Extract the [x, y] coordinate from the center of the cell holding the provided text.  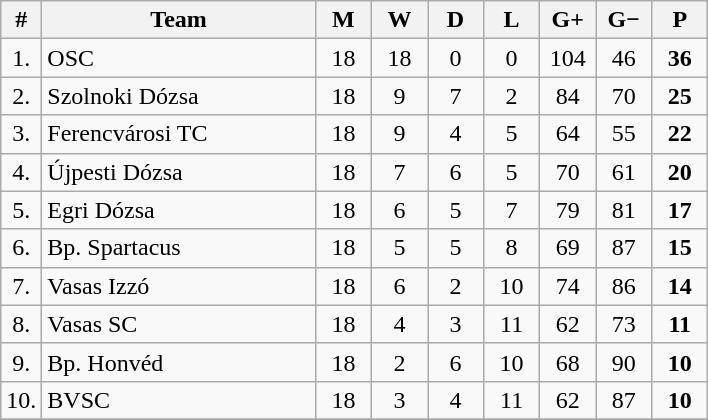
Bp. Honvéd [179, 362]
81 [624, 210]
46 [624, 58]
3. [22, 134]
79 [568, 210]
Szolnoki Dózsa [179, 96]
Team [179, 20]
Bp. Spartacus [179, 248]
Ferencvárosi TC [179, 134]
68 [568, 362]
Újpesti Dózsa [179, 172]
8. [22, 324]
84 [568, 96]
5. [22, 210]
7. [22, 286]
61 [624, 172]
L [512, 20]
55 [624, 134]
10. [22, 400]
73 [624, 324]
4. [22, 172]
D [456, 20]
22 [680, 134]
25 [680, 96]
90 [624, 362]
9. [22, 362]
8 [512, 248]
Vasas SC [179, 324]
69 [568, 248]
15 [680, 248]
Egri Dózsa [179, 210]
Vasas Izzó [179, 286]
6. [22, 248]
OSC [179, 58]
36 [680, 58]
P [680, 20]
17 [680, 210]
G+ [568, 20]
M [343, 20]
74 [568, 286]
W [399, 20]
1. [22, 58]
104 [568, 58]
G− [624, 20]
86 [624, 286]
BVSC [179, 400]
64 [568, 134]
# [22, 20]
20 [680, 172]
2. [22, 96]
14 [680, 286]
